Return (X, Y) of the center of cell containing provided text 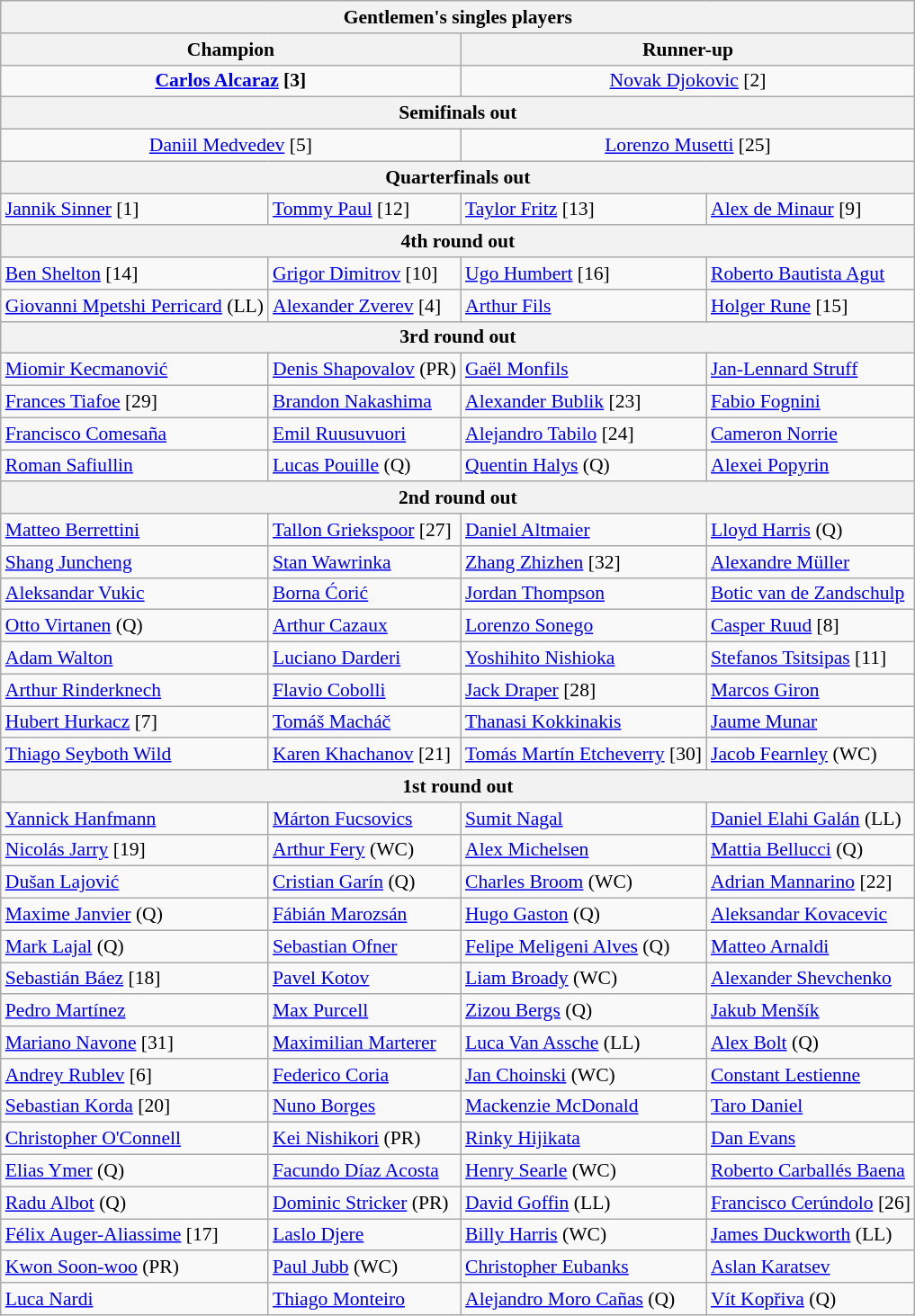
Alexandre Müller (811, 562)
Alexander Zverev [4] (364, 306)
Jannik Sinner [1] (135, 210)
Stefanos Tsitsipas [11] (811, 658)
Taro Daniel (811, 1106)
Roberto Bautista Agut (811, 273)
Ugo Humbert [16] (583, 273)
Andrey Rublev [6] (135, 1075)
Rinky Hijikata (583, 1139)
David Goffin (LL) (583, 1203)
Adam Walton (135, 658)
Semifinals out (458, 113)
Dominic Stricker (PR) (364, 1203)
Hubert Hurkacz [7] (135, 722)
Dušan Lajović (135, 882)
Charles Broom (WC) (583, 882)
Pedro Martínez (135, 1011)
Luciano Darderi (364, 658)
Matteo Arnaldi (811, 946)
Arthur Rinderknech (135, 690)
Luca Van Assche (LL) (583, 1043)
Sebastian Korda [20] (135, 1106)
Brandon Nakashima (364, 402)
Thiago Monteiro (364, 1299)
1st round out (458, 786)
Carlos Alcaraz [3] (230, 81)
Flavio Cobolli (364, 690)
Kwon Soon-woo (PR) (135, 1267)
Jakub Menšík (811, 1011)
Arthur Cazaux (364, 626)
Daniil Medvedev [5] (230, 146)
Giovanni Mpetshi Perricard (LL) (135, 306)
Cameron Norrie (811, 434)
4th round out (458, 242)
Alejandro Tabilo [24] (583, 434)
Casper Ruud [8] (811, 626)
Billy Harris (WC) (583, 1235)
Constant Lestienne (811, 1075)
Emil Ruusuvuori (364, 434)
Tommy Paul [12] (364, 210)
Lorenzo Musetti [25] (687, 146)
Roberto Carballés Baena (811, 1171)
Mattia Bellucci (Q) (811, 850)
Paul Jubb (WC) (364, 1267)
Dan Evans (811, 1139)
Fábián Marozsán (364, 915)
3rd round out (458, 337)
Thiago Seyboth Wild (135, 755)
Liam Broady (WC) (583, 979)
Felipe Meligeni Alves (Q) (583, 946)
Alejandro Moro Cañas (Q) (583, 1299)
Henry Searle (WC) (583, 1171)
Sumit Nagal (583, 819)
Nicolás Jarry [19] (135, 850)
Novak Djokovic [2] (687, 81)
Otto Virtanen (Q) (135, 626)
Shang Juncheng (135, 562)
Zhang Zhizhen [32] (583, 562)
Maximilian Marterer (364, 1043)
Cristian Garín (Q) (364, 882)
Alexander Shevchenko (811, 979)
Jordan Thompson (583, 594)
Kei Nishikori (PR) (364, 1139)
Lloyd Harris (Q) (811, 530)
Karen Khachanov [21] (364, 755)
Márton Fucsovics (364, 819)
Alexander Bublik [23] (583, 402)
Aleksandar Vukic (135, 594)
Vít Kopřiva (Q) (811, 1299)
Runner-up (687, 49)
Jaume Munar (811, 722)
Gaël Monfils (583, 370)
Alex Bolt (Q) (811, 1043)
Federico Coria (364, 1075)
Grigor Dimitrov [10] (364, 273)
Lucas Pouille (Q) (364, 466)
Quarterfinals out (458, 177)
Sebastian Ofner (364, 946)
Laslo Djere (364, 1235)
Jan-Lennard Struff (811, 370)
Maxime Janvier (Q) (135, 915)
Borna Ćorić (364, 594)
Gentlemen's singles players (458, 17)
Alex de Minaur [9] (811, 210)
Sebastián Báez [18] (135, 979)
Roman Safiullin (135, 466)
Tallon Griekspoor [27] (364, 530)
Nuno Borges (364, 1106)
Hugo Gaston (Q) (583, 915)
Thanasi Kokkinakis (583, 722)
Radu Albot (Q) (135, 1203)
Christopher O'Connell (135, 1139)
Yoshihito Nishioka (583, 658)
Denis Shapovalov (PR) (364, 370)
Jack Draper [28] (583, 690)
Stan Wawrinka (364, 562)
Max Purcell (364, 1011)
Lorenzo Sonego (583, 626)
Jacob Fearnley (WC) (811, 755)
Pavel Kotov (364, 979)
Fabio Fognini (811, 402)
Jan Choinski (WC) (583, 1075)
Daniel Elahi Galán (LL) (811, 819)
Arthur Fery (WC) (364, 850)
Christopher Eubanks (583, 1267)
Francisco Cerúndolo [26] (811, 1203)
Facundo Díaz Acosta (364, 1171)
James Duckworth (LL) (811, 1235)
Taylor Fritz [13] (583, 210)
Arthur Fils (583, 306)
Tomáš Macháč (364, 722)
Mackenzie McDonald (583, 1106)
Zizou Bergs (Q) (583, 1011)
Champion (230, 49)
Félix Auger-Aliassime [17] (135, 1235)
Ben Shelton [14] (135, 273)
Elias Ymer (Q) (135, 1171)
Botic van de Zandschulp (811, 594)
Miomir Kecmanović (135, 370)
2nd round out (458, 498)
Quentin Halys (Q) (583, 466)
Alex Michelsen (583, 850)
Aleksandar Kovacevic (811, 915)
Mark Lajal (Q) (135, 946)
Yannick Hanfmann (135, 819)
Frances Tiafoe [29] (135, 402)
Adrian Mannarino [22] (811, 882)
Marcos Giron (811, 690)
Francisco Comesaña (135, 434)
Luca Nardi (135, 1299)
Tomás Martín Etcheverry [30] (583, 755)
Matteo Berrettini (135, 530)
Holger Rune [15] (811, 306)
Alexei Popyrin (811, 466)
Daniel Altmaier (583, 530)
Aslan Karatsev (811, 1267)
Mariano Navone [31] (135, 1043)
